Capture the cell that displays the provided text and extract its [x, y] central coordinate. 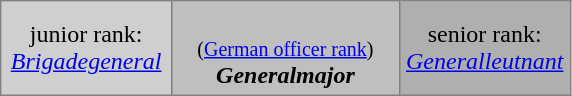
senior rank:Generalleutnant [484, 48]
junior rank:Brigadegeneral [86, 48]
(German officer rank)Generalmajor [286, 48]
